Determine the [x, y] coordinate at the center of the cell enclosing the given text.  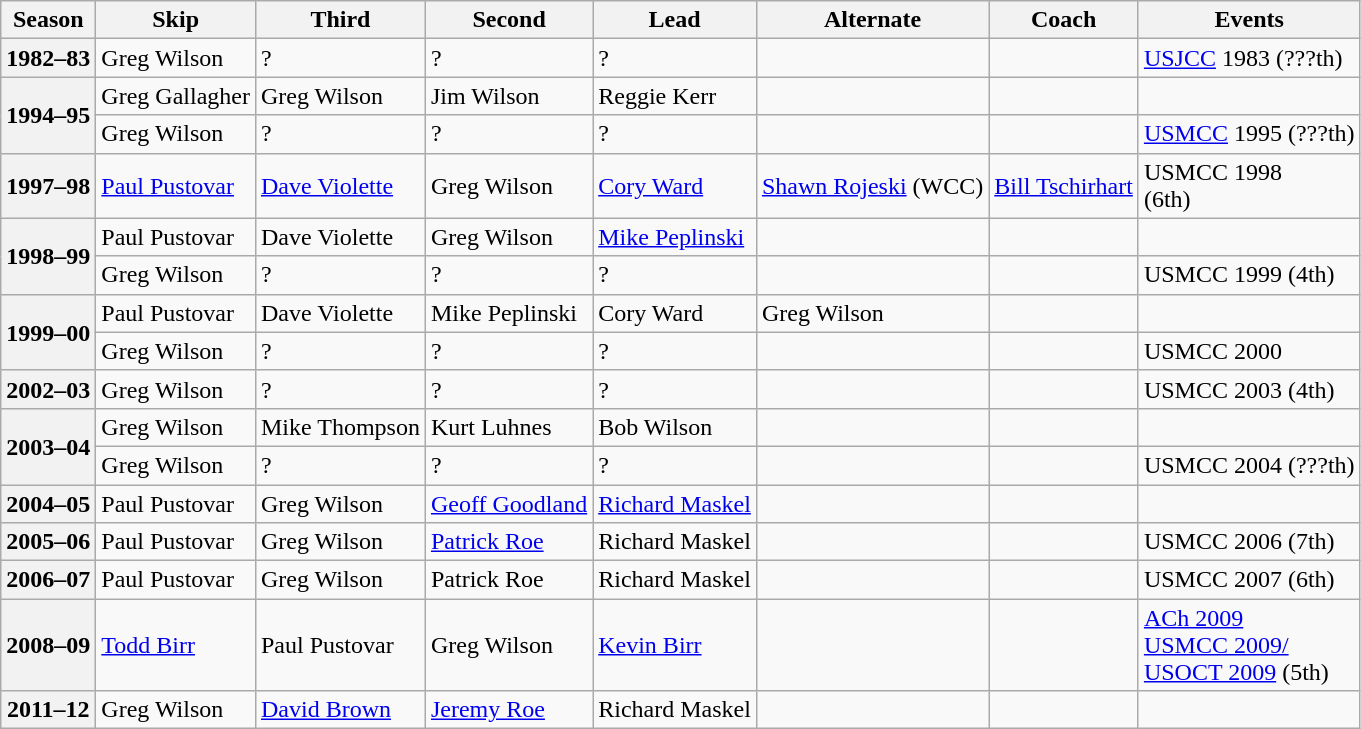
2008–09 [48, 645]
Mike Thompson [340, 427]
Third [340, 20]
USMCC 2000 [1249, 351]
Todd Birr [176, 645]
Skip [176, 20]
Shawn Rojeski (WCC) [872, 186]
Reggie Kerr [675, 96]
USMCC 2004 (???th) [1249, 465]
2002–03 [48, 389]
USMCC 1999 (4th) [1249, 275]
2005–06 [48, 542]
2004–05 [48, 503]
Greg Gallagher [176, 96]
1998–99 [48, 256]
USMCC 1995 (???th) [1249, 134]
USMCC 1998 (6th) [1249, 186]
Jeremy Roe [508, 710]
David Brown [340, 710]
Bob Wilson [675, 427]
1999–00 [48, 332]
USMCC 2003 (4th) [1249, 389]
2003–04 [48, 446]
1997–98 [48, 186]
2006–07 [48, 580]
Second [508, 20]
USJCC 1983 (???th) [1249, 58]
USMCC 2006 (7th) [1249, 542]
2011–12 [48, 710]
1982–83 [48, 58]
Geoff Goodland [508, 503]
Kevin Birr [675, 645]
USMCC 2007 (6th) [1249, 580]
Events [1249, 20]
ACh 2009 USMCC 2009/USOCT 2009 (5th) [1249, 645]
Lead [675, 20]
Alternate [872, 20]
Jim Wilson [508, 96]
Bill Tschirhart [1064, 186]
1994–95 [48, 115]
Kurt Luhnes [508, 427]
Season [48, 20]
Coach [1064, 20]
